Locate the cell with the specified text and output its [X, Y] center coordinate. 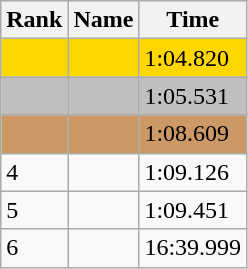
Rank [34, 20]
1:09.126 [193, 172]
4 [34, 172]
Time [193, 20]
1:04.820 [193, 58]
1:09.451 [193, 210]
6 [34, 248]
1:05.531 [193, 96]
5 [34, 210]
16:39.999 [193, 248]
Name [104, 20]
1:08.609 [193, 134]
